Scan for the cell matching the given text and deliver its [X, Y] coordinate at center. 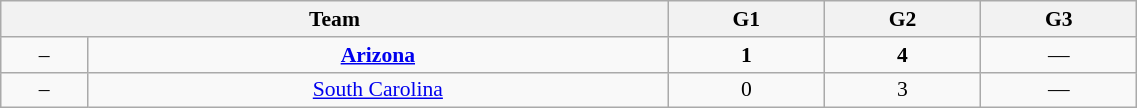
1 [746, 55]
South Carolina [378, 90]
Team [335, 19]
Arizona [378, 55]
3 [902, 90]
0 [746, 90]
4 [902, 55]
G2 [902, 19]
G3 [1059, 19]
G1 [746, 19]
